Detect which cell encompasses the target text, then output its [x, y] center coordinate. 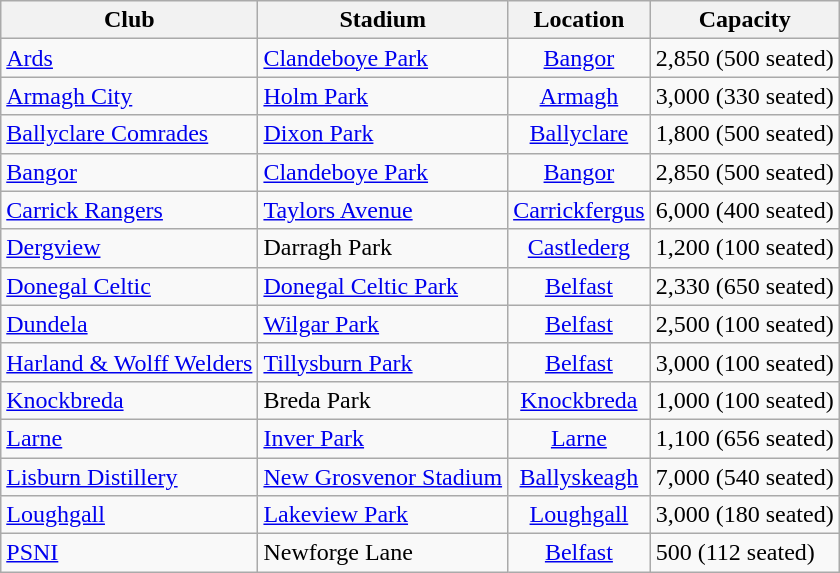
1,100 (656 seated) [744, 438]
Armagh City [130, 96]
6,000 (400 seated) [744, 210]
Lakeview Park [383, 515]
Wilgar Park [383, 324]
Location [580, 20]
Inver Park [383, 438]
Carrick Rangers [130, 210]
Darragh Park [383, 248]
Armagh [580, 96]
Capacity [744, 20]
New Grosvenor Stadium [383, 477]
500 (112 seated) [744, 553]
Donegal Celtic Park [383, 286]
Ards [130, 58]
1,000 (100 seated) [744, 400]
1,200 (100 seated) [744, 248]
Harland & Wolff Welders [130, 362]
3,000 (180 seated) [744, 515]
Breda Park [383, 400]
1,800 (500 seated) [744, 134]
3,000 (100 seated) [744, 362]
Dergview [130, 248]
2,330 (650 seated) [744, 286]
7,000 (540 seated) [744, 477]
Dixon Park [383, 134]
Donegal Celtic [130, 286]
Newforge Lane [383, 553]
Ballyclare Comrades [130, 134]
Dundela [130, 324]
Castlederg [580, 248]
Stadium [383, 20]
Ballyskeagh [580, 477]
PSNI [130, 553]
Carrickfergus [580, 210]
Taylors Avenue [383, 210]
Ballyclare [580, 134]
Lisburn Distillery [130, 477]
3,000 (330 seated) [744, 96]
2,500 (100 seated) [744, 324]
Holm Park [383, 96]
Club [130, 20]
Tillysburn Park [383, 362]
